Provide the (X, Y) coordinate of the cell's center where the given text is located.  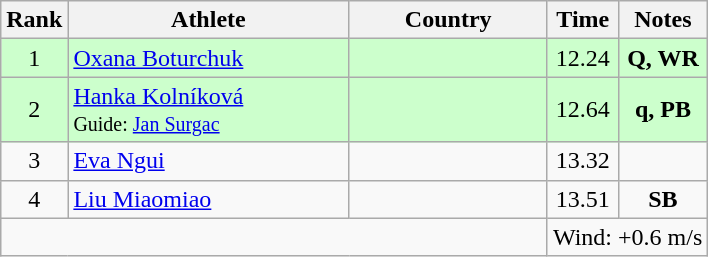
Oxana Boturchuk (208, 58)
Athlete (208, 20)
2 (34, 110)
13.32 (582, 161)
Liu Miaomiao (208, 199)
1 (34, 58)
Rank (34, 20)
3 (34, 161)
Hanka KolníkováGuide: Jan Surgac (208, 110)
12.24 (582, 58)
Country (448, 20)
Wind: +0.6 m/s (627, 237)
SB (663, 199)
13.51 (582, 199)
4 (34, 199)
Q, WR (663, 58)
Notes (663, 20)
12.64 (582, 110)
Eva Ngui (208, 161)
q, PB (663, 110)
Time (582, 20)
